Detect which cell encompasses the target text, then output its (X, Y) center coordinate. 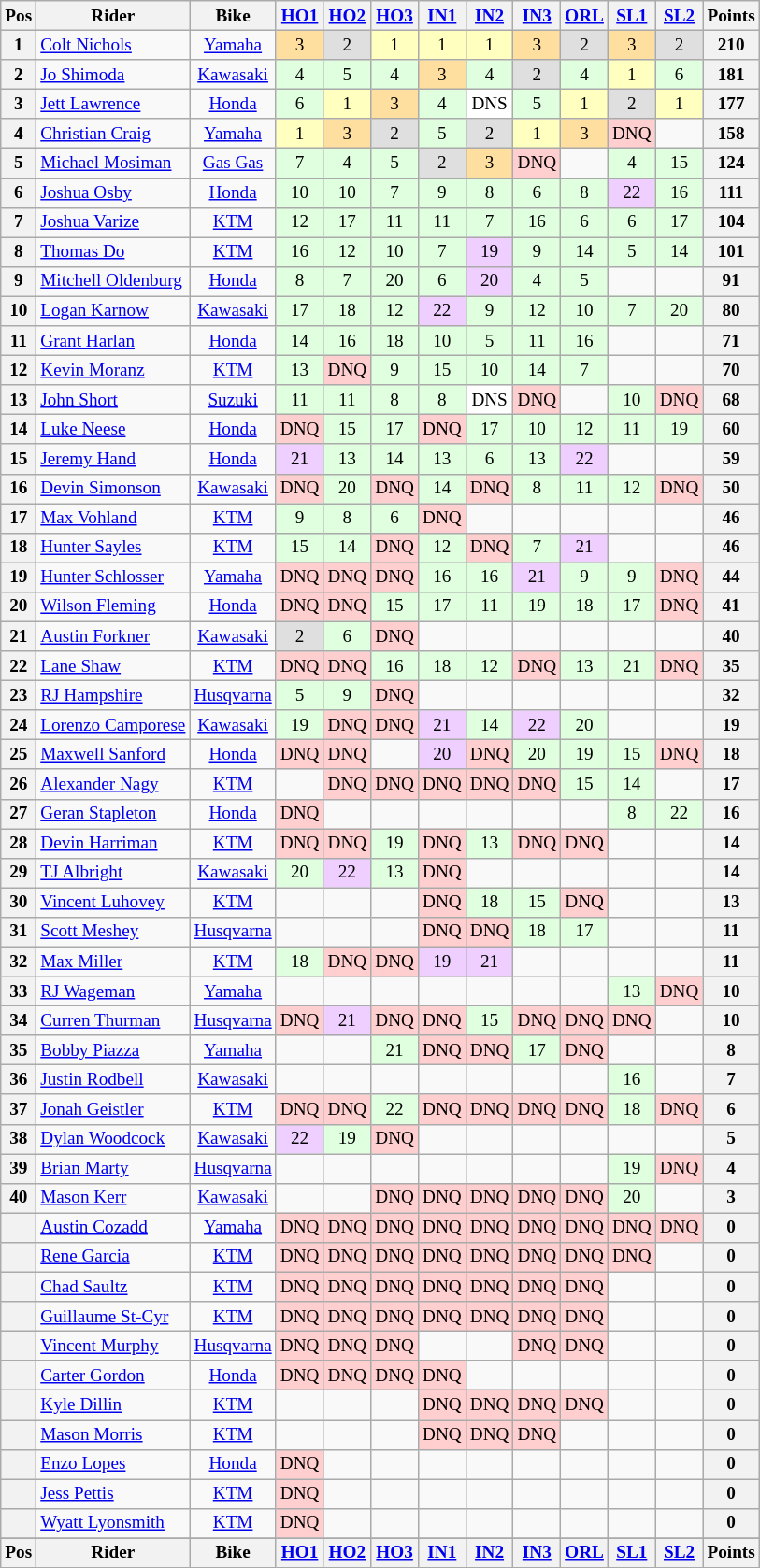
Austin Forkner (113, 636)
Vincent Murphy (113, 1346)
Jo Shimoda (113, 75)
177 (731, 104)
39 (19, 1169)
36 (19, 1080)
RJ Wageman (113, 991)
Kevin Moranz (113, 370)
34 (19, 1020)
59 (731, 459)
30 (19, 903)
28 (19, 843)
41 (731, 606)
Hunter Schlosser (113, 577)
Jett Lawrence (113, 104)
Vincent Luhovey (113, 903)
RJ Hampshire (113, 695)
Grant Harlan (113, 341)
Carter Gordon (113, 1376)
29 (19, 873)
Jonah Geistler (113, 1109)
91 (731, 281)
70 (731, 370)
60 (731, 430)
Jeremy Hand (113, 459)
158 (731, 134)
Curren Thurman (113, 1020)
68 (731, 400)
Max Vohland (113, 518)
25 (19, 755)
Lane Shaw (113, 666)
Geran Stapleton (113, 814)
Joshua Varize (113, 222)
Guillaume St-Cyr (113, 1317)
23 (19, 695)
26 (19, 784)
Suzuki (233, 400)
111 (731, 192)
181 (731, 75)
Dylan Woodcock (113, 1139)
31 (19, 932)
Jess Pettis (113, 1494)
Austin Cozadd (113, 1228)
101 (731, 252)
Max Miller (113, 962)
Colt Nichols (113, 45)
Thomas Do (113, 252)
37 (19, 1109)
Justin Rodbell (113, 1080)
Logan Karnow (113, 311)
50 (731, 489)
104 (731, 222)
Lorenzo Camporese (113, 725)
38 (19, 1139)
124 (731, 164)
Rene Garcia (113, 1257)
Devin Simonson (113, 489)
33 (19, 991)
Mitchell Oldenburg (113, 281)
27 (19, 814)
Brian Marty (113, 1169)
Luke Neese (113, 430)
Christian Craig (113, 134)
Michael Mosiman (113, 164)
Bobby Piazza (113, 1050)
Mason Kerr (113, 1198)
TJ Albright (113, 873)
Devin Harriman (113, 843)
24 (19, 725)
Maxwell Sanford (113, 755)
44 (731, 577)
Joshua Osby (113, 192)
Chad Saultz (113, 1287)
80 (731, 311)
71 (731, 341)
Kyle Dillin (113, 1405)
210 (731, 45)
Gas Gas (233, 164)
Alexander Nagy (113, 784)
Scott Meshey (113, 932)
John Short (113, 400)
Hunter Sayles (113, 548)
Wilson Fleming (113, 606)
Mason Morris (113, 1434)
Enzo Lopes (113, 1464)
Wyatt Lyonsmith (113, 1523)
